Scan for the cell matching the given text and deliver its (X, Y) coordinate at center. 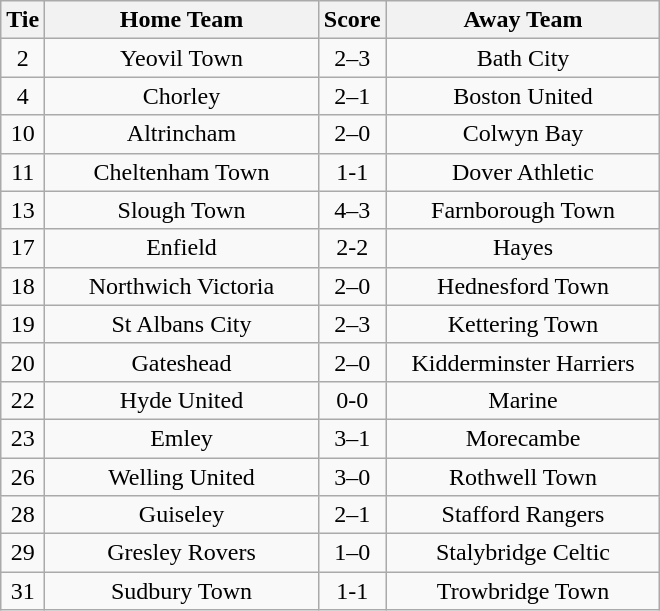
Hayes (523, 248)
Yeovil Town (182, 58)
Home Team (182, 20)
4 (23, 96)
Morecambe (523, 438)
Gateshead (182, 362)
11 (23, 172)
Stalybridge Celtic (523, 553)
Farnborough Town (523, 210)
31 (23, 591)
4–3 (352, 210)
13 (23, 210)
St Albans City (182, 324)
Away Team (523, 20)
Rothwell Town (523, 477)
28 (23, 515)
Northwich Victoria (182, 286)
0-0 (352, 400)
2 (23, 58)
Bath City (523, 58)
26 (23, 477)
Marine (523, 400)
Tie (23, 20)
3–1 (352, 438)
Stafford Rangers (523, 515)
Altrincham (182, 134)
Trowbridge Town (523, 591)
Colwyn Bay (523, 134)
Boston United (523, 96)
Cheltenham Town (182, 172)
Guiseley (182, 515)
23 (23, 438)
Welling United (182, 477)
Kettering Town (523, 324)
19 (23, 324)
2-2 (352, 248)
29 (23, 553)
Score (352, 20)
10 (23, 134)
18 (23, 286)
Enfield (182, 248)
Hyde United (182, 400)
Gresley Rovers (182, 553)
Chorley (182, 96)
22 (23, 400)
Emley (182, 438)
1–0 (352, 553)
Sudbury Town (182, 591)
Dover Athletic (523, 172)
3–0 (352, 477)
Slough Town (182, 210)
Kidderminster Harriers (523, 362)
Hednesford Town (523, 286)
17 (23, 248)
20 (23, 362)
